Scan for the cell matching the given text and deliver its (X, Y) coordinate at center. 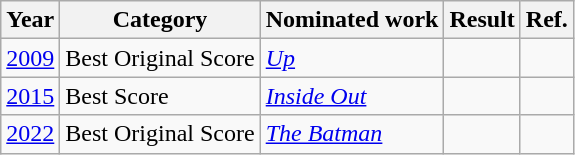
Inside Out (352, 96)
The Batman (352, 134)
Best Score (160, 96)
Ref. (546, 20)
2022 (30, 134)
2015 (30, 96)
2009 (30, 58)
Category (160, 20)
Up (352, 58)
Result (482, 20)
Nominated work (352, 20)
Year (30, 20)
